Scan for the cell matching the given text and deliver its [x, y] coordinate at center. 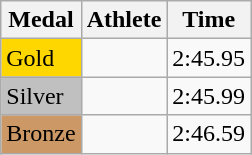
Gold [41, 58]
2:45.99 [209, 96]
2:46.59 [209, 134]
2:45.95 [209, 58]
Medal [41, 20]
Athlete [124, 20]
Time [209, 20]
Silver [41, 96]
Bronze [41, 134]
